Capture the cell that displays the provided text and extract its [x, y] central coordinate. 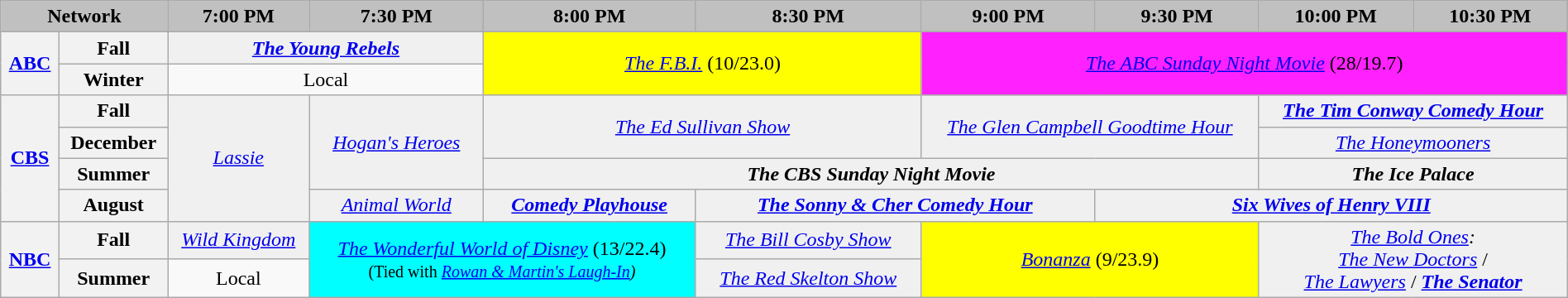
August [113, 205]
ABC [30, 64]
NBC [30, 259]
Six Wives of Henry VIII [1331, 205]
Comedy Playhouse [589, 205]
10:00 PM [1336, 17]
December [113, 142]
The Bold Ones: The New Doctors / The Lawyers / The Senator [1413, 259]
Lassie [238, 158]
The Wonderful World of Disney (13/22.4)(Tied with Rowan & Martin's Laugh-In) [503, 259]
The Red Skelton Show [808, 278]
The CBS Sunday Night Movie [872, 174]
8:30 PM [808, 17]
7:30 PM [397, 17]
The Sonny & Cher Comedy Hour [895, 205]
The ABC Sunday Night Movie (28/19.7) [1244, 64]
Hogan's Heroes [397, 142]
The Bill Cosby Show [808, 240]
The F.B.I. (10/23.0) [703, 64]
7:00 PM [238, 17]
The Tim Conway Comedy Hour [1413, 111]
The Young Rebels [326, 48]
9:00 PM [1008, 17]
The Honeymooners [1413, 142]
The Ice Palace [1413, 174]
10:30 PM [1490, 17]
Winter [113, 79]
Wild Kingdom [238, 240]
Network [84, 17]
The Glen Campbell Goodtime Hour [1090, 127]
The Ed Sullivan Show [703, 127]
Bonanza (9/23.9) [1090, 259]
Animal World [397, 205]
9:30 PM [1177, 17]
8:00 PM [589, 17]
CBS [30, 158]
